Determine the [X, Y] coordinate at the center of the cell enclosing the given text.  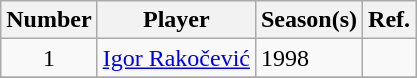
Igor Rakočević [176, 58]
1998 [308, 58]
Player [176, 20]
Number [49, 20]
1 [49, 58]
Ref. [390, 20]
Season(s) [308, 20]
